Return the (X, Y) coordinate for the center point of the cell that contains the specified text.  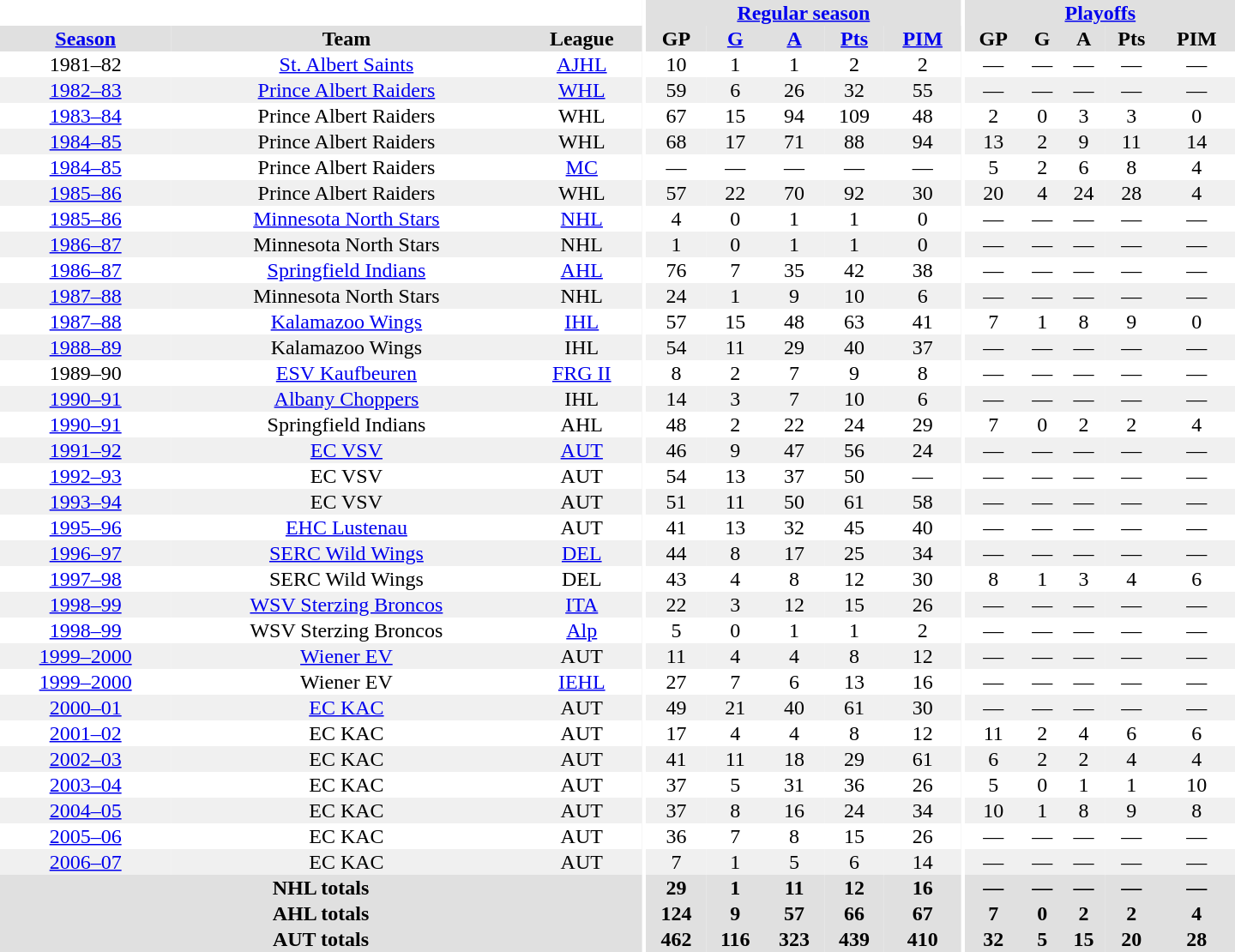
2005–06 (86, 836)
2006–07 (86, 862)
46 (676, 450)
1992–93 (86, 476)
1989–90 (86, 373)
2002–03 (86, 759)
2000–01 (86, 708)
35 (794, 270)
18 (794, 759)
1982–83 (86, 90)
92 (854, 193)
116 (735, 939)
IEHL (581, 682)
2004–05 (86, 810)
38 (923, 270)
1983–84 (86, 116)
Alp (581, 630)
St. Albert Saints (346, 64)
124 (676, 913)
323 (794, 939)
1995–96 (86, 527)
Playoffs (1100, 13)
31 (794, 785)
51 (676, 502)
1988–89 (86, 347)
MC (581, 167)
Season (86, 39)
44 (676, 553)
ESV Kaufbeuren (346, 373)
1991–92 (86, 450)
1997–98 (86, 579)
68 (676, 142)
410 (923, 939)
21 (735, 708)
462 (676, 939)
58 (923, 502)
AUT totals (321, 939)
25 (854, 553)
71 (794, 142)
1993–94 (86, 502)
1981–82 (86, 64)
56 (854, 450)
1996–97 (86, 553)
Team (346, 39)
AHL totals (321, 913)
47 (794, 450)
55 (923, 90)
59 (676, 90)
League (581, 39)
2003–04 (86, 785)
FRG II (581, 373)
Regular season (803, 13)
45 (854, 527)
70 (794, 193)
42 (854, 270)
49 (676, 708)
27 (676, 682)
66 (854, 913)
EHC Lustenau (346, 527)
88 (854, 142)
439 (854, 939)
43 (676, 579)
AJHL (581, 64)
109 (854, 116)
ITA (581, 605)
Albany Choppers (346, 399)
76 (676, 270)
2001–02 (86, 733)
63 (854, 322)
NHL totals (321, 888)
